For the text-containing cell, return its midpoint in (X, Y) coordinate format. 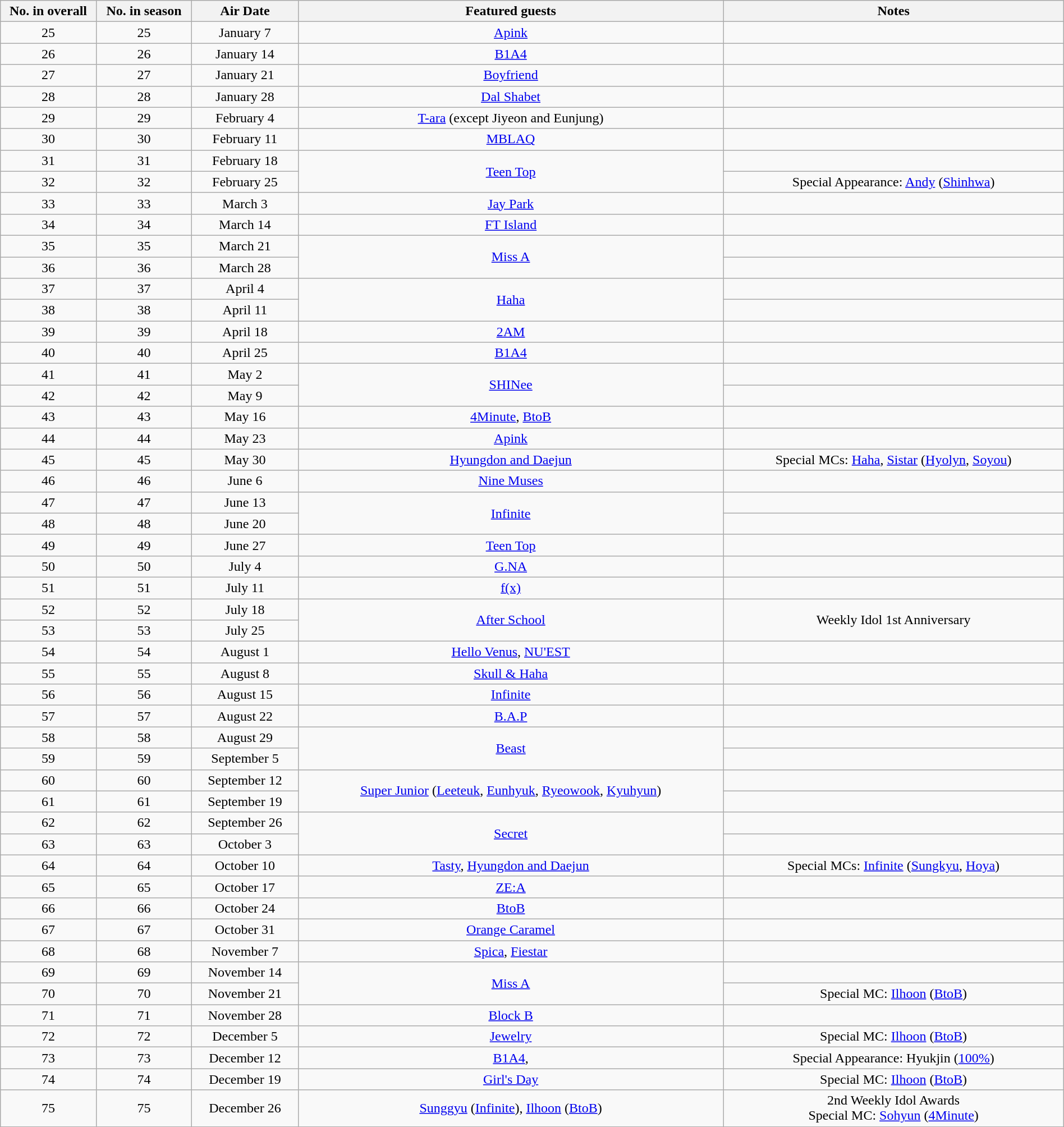
July 25 (245, 631)
August 1 (245, 652)
2nd Weekly Idol AwardsSpecial MC: Sohyun (4Minute) (893, 1108)
B.A.P (511, 716)
BtoB (511, 908)
October 24 (245, 908)
February 4 (245, 118)
MBLAQ (511, 139)
May 2 (245, 374)
February 18 (245, 161)
February 25 (245, 182)
August 8 (245, 674)
December 19 (245, 1079)
Boyfriend (511, 75)
April 18 (245, 332)
Dal Shabet (511, 97)
Special Appearance: Andy (Shinhwa) (893, 182)
November 14 (245, 973)
November 21 (245, 994)
4Minute, BtoB (511, 417)
Jewelry (511, 1037)
January 14 (245, 54)
December 12 (245, 1058)
FT Island (511, 225)
Air Date (245, 11)
March 3 (245, 203)
Special MCs: Infinite (Sungkyu, Hoya) (893, 865)
September 5 (245, 759)
August 22 (245, 716)
Special Appearance: Hyukjin (100%) (893, 1058)
March 14 (245, 225)
Nine Muses (511, 481)
Spica, Fiestar (511, 951)
October 17 (245, 887)
Jay Park (511, 203)
May 9 (245, 396)
f(x) (511, 588)
No. in season (144, 11)
January 7 (245, 33)
May 23 (245, 438)
April 25 (245, 353)
Hyungdon and Daejun (511, 460)
Sunggyu (Infinite), Ilhoon (BtoB) (511, 1108)
March 21 (245, 246)
January 28 (245, 97)
December 5 (245, 1037)
April 4 (245, 289)
October 3 (245, 844)
April 11 (245, 310)
June 6 (245, 481)
SHINee (511, 385)
Super Junior (Leeteuk, Eunhyuk, Ryeowook, Kyuhyun) (511, 791)
July 11 (245, 588)
June 27 (245, 545)
May 16 (245, 417)
March 28 (245, 268)
Tasty, Hyungdon and Daejun (511, 865)
December 26 (245, 1108)
Special MCs: Haha, Sistar (Hyolyn, Soyou) (893, 460)
2AM (511, 332)
June 20 (245, 524)
September 12 (245, 780)
ZE:A (511, 887)
No. in overall (48, 11)
B1A4, (511, 1058)
September 19 (245, 801)
August 29 (245, 737)
Notes (893, 11)
September 26 (245, 823)
October 31 (245, 929)
T-ara (except Jiyeon and Eunjung) (511, 118)
Secret (511, 833)
Beast (511, 748)
November 7 (245, 951)
Orange Caramel (511, 929)
After School (511, 620)
Girl's Day (511, 1079)
May 30 (245, 460)
Block B (511, 1015)
July 18 (245, 609)
October 10 (245, 865)
Skull & Haha (511, 674)
Featured guests (511, 11)
July 4 (245, 566)
August 15 (245, 695)
Weekly Idol 1st Anniversary (893, 620)
Hello Venus, NU'EST (511, 652)
June 13 (245, 502)
November 28 (245, 1015)
G.NA (511, 566)
January 21 (245, 75)
Haha (511, 300)
February 11 (245, 139)
